Scan for the cell matching the given text and deliver its [x, y] coordinate at center. 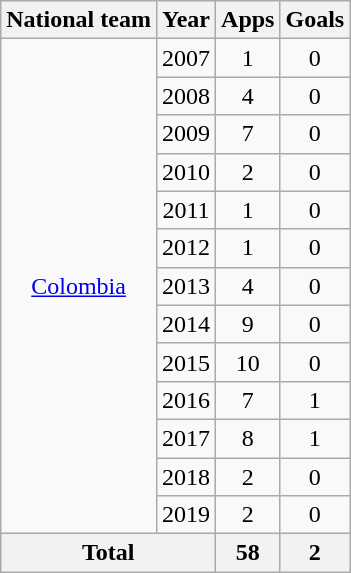
9 [248, 324]
2014 [186, 324]
8 [248, 438]
2017 [186, 438]
10 [248, 362]
2010 [186, 172]
2019 [186, 515]
2008 [186, 96]
2007 [186, 58]
National team [79, 20]
2011 [186, 210]
2018 [186, 477]
Colombia [79, 286]
2013 [186, 286]
2016 [186, 400]
Goals [315, 20]
2015 [186, 362]
2012 [186, 248]
2009 [186, 134]
Total [108, 553]
58 [248, 553]
Apps [248, 20]
Year [186, 20]
